Extract the [x, y] coordinate from the center of the cell holding the provided text.  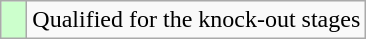
Qualified for the knock-out stages [196, 20]
